Locate the cell with the specified text and output its [X, Y] center coordinate. 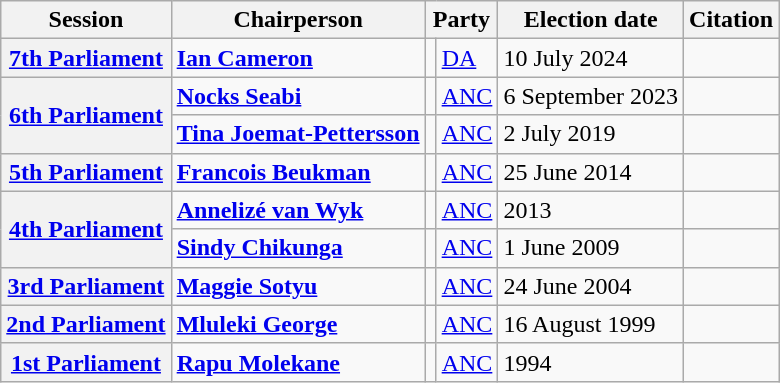
6th Parliament [86, 115]
1st Parliament [86, 362]
25 June 2014 [591, 172]
Tina Joemat-Pettersson [298, 134]
24 June 2004 [591, 286]
Annelizé van Wyk [298, 210]
Mluleki George [298, 324]
1 June 2009 [591, 248]
Maggie Sotyu [298, 286]
Chairperson [298, 20]
10 July 2024 [591, 58]
1994 [591, 362]
Sindy Chikunga [298, 248]
4th Parliament [86, 229]
2013 [591, 210]
5th Parliament [86, 172]
Ian Cameron [298, 58]
Election date [591, 20]
Nocks Seabi [298, 96]
6 September 2023 [591, 96]
7th Parliament [86, 58]
Francois Beukman [298, 172]
3rd Parliament [86, 286]
DA [467, 58]
16 August 1999 [591, 324]
Party [462, 20]
Citation [732, 20]
2nd Parliament [86, 324]
2 July 2019 [591, 134]
Rapu Molekane [298, 362]
Session [86, 20]
